From the cell containing the given text, extract its center point as [x, y] coordinate. 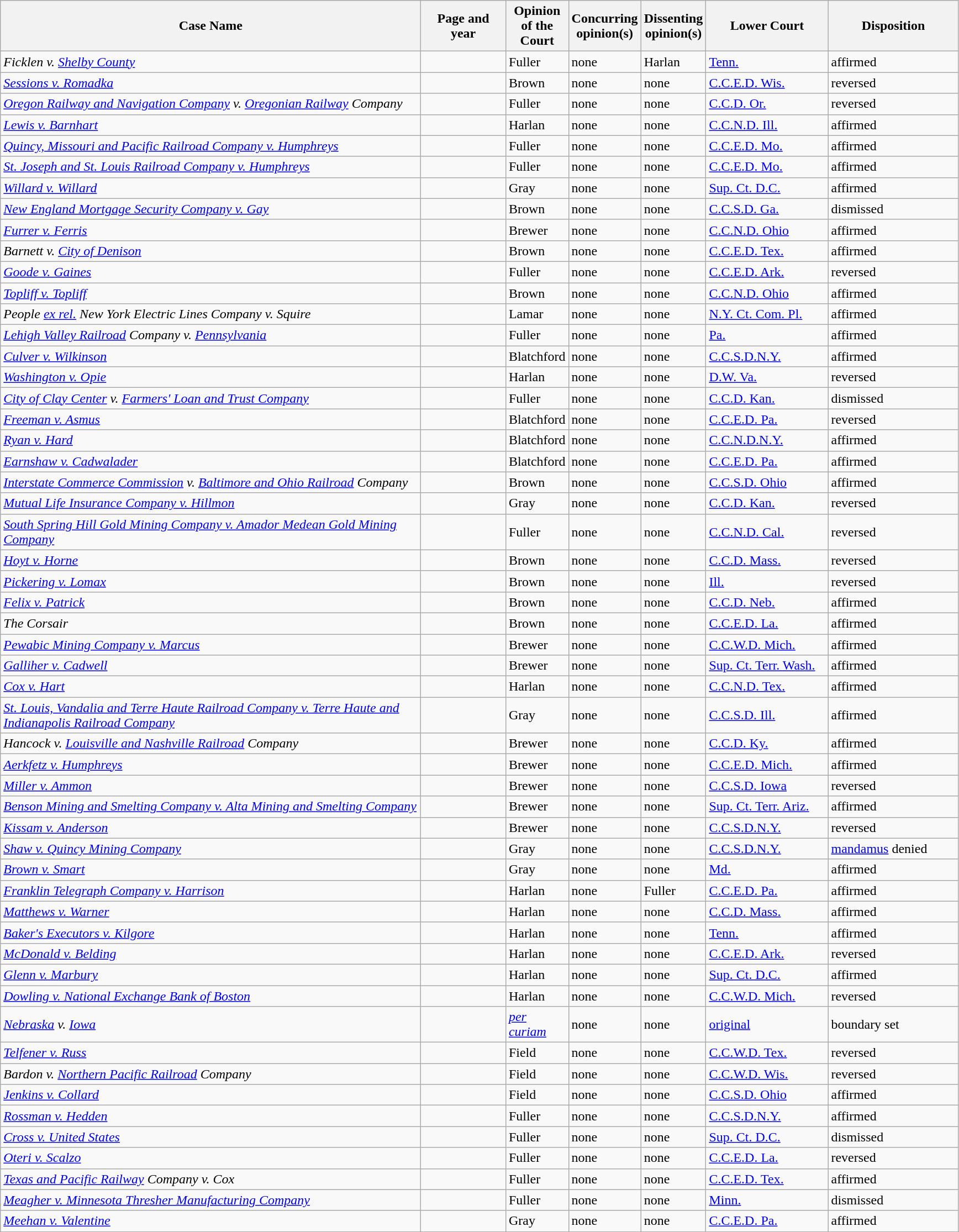
Nebraska v. Iowa [211, 1024]
Meehan v. Valentine [211, 1221]
Culver v. Wilkinson [211, 356]
C.C.D. Or. [767, 104]
C.C.D. Ky. [767, 744]
Franklin Telegraph Company v. Harrison [211, 891]
Barnett v. City of Denison [211, 251]
Quincy, Missouri and Pacific Railroad Company v. Humphreys [211, 146]
Interstate Commerce Commission v. Baltimore and Ohio Railroad Company [211, 482]
C.C.N.D. Ill. [767, 125]
Jenkins v. Collard [211, 1095]
Topliff v. Topliff [211, 293]
Glenn v. Marbury [211, 975]
Felix v. Patrick [211, 602]
per curiam [537, 1024]
N.Y. Ct. Com. Pl. [767, 314]
Goode v. Gaines [211, 272]
Bardon v. Northern Pacific Railroad Company [211, 1074]
Shaw v. Quincy Mining Company [211, 849]
Minn. [767, 1200]
Galliher v. Cadwell [211, 666]
Dissenting opinion(s) [673, 26]
Concurring opinion(s) [604, 26]
Cross v. United States [211, 1137]
Cox v. Hart [211, 687]
Matthews v. Warner [211, 912]
Sup. Ct. Terr. Ariz. [767, 807]
Md. [767, 870]
C.C.N.D. Tex. [767, 687]
Texas and Pacific Railway Company v. Cox [211, 1179]
Lehigh Valley Railroad Company v. Pennsylvania [211, 335]
Oregon Railway and Navigation Company v. Oregonian Railway Company [211, 104]
Case Name [211, 26]
C.C.S.D. Ga. [767, 209]
Willard v. Willard [211, 188]
Sup. Ct. Terr. Wash. [767, 666]
Pickering v. Lomax [211, 581]
boundary set [893, 1024]
Benson Mining and Smelting Company v. Alta Mining and Smelting Company [211, 807]
Miller v. Ammon [211, 786]
Page and year [463, 26]
C.C.W.D. Tex. [767, 1053]
Freeman v. Asmus [211, 419]
South Spring Hill Gold Mining Company v. Amador Medean Gold Mining Company [211, 531]
C.C.N.D. Cal. [767, 531]
Aerkfetz v. Humphreys [211, 765]
mandamus denied [893, 849]
original [767, 1024]
Lamar [537, 314]
Telfener v. Russ [211, 1053]
C.C.S.D. Ill. [767, 715]
C.C.S.D. Iowa [767, 786]
St. Louis, Vandalia and Terre Haute Railroad Company v. Terre Haute and Indianapolis Railroad Company [211, 715]
Ryan v. Hard [211, 440]
Hoyt v. Horne [211, 560]
Baker's Executors v. Kilgore [211, 933]
Lower Court [767, 26]
Washington v. Opie [211, 377]
Kissam v. Anderson [211, 828]
New England Mortgage Security Company v. Gay [211, 209]
Sessions v. Romadka [211, 83]
D.W. Va. [767, 377]
City of Clay Center v. Farmers' Loan and Trust Company [211, 398]
Mutual Life Insurance Company v. Hillmon [211, 503]
The Corsair [211, 623]
Furrer v. Ferris [211, 230]
Disposition [893, 26]
Ill. [767, 581]
Opinion of the Court [537, 26]
C.C.N.D.N.Y. [767, 440]
Dowling v. National Exchange Bank of Boston [211, 996]
C.C.E.D. Mich. [767, 765]
Hancock v. Louisville and Nashville Railroad Company [211, 744]
Pa. [767, 335]
Meagher v. Minnesota Thresher Manufacturing Company [211, 1200]
C.C.E.D. Wis. [767, 83]
Rossman v. Hedden [211, 1116]
Pewabic Mining Company v. Marcus [211, 645]
St. Joseph and St. Louis Railroad Company v. Humphreys [211, 167]
Lewis v. Barnhart [211, 125]
Earnshaw v. Cadwalader [211, 461]
Oteri v. Scalzo [211, 1158]
Brown v. Smart [211, 870]
C.C.D. Neb. [767, 602]
McDonald v. Belding [211, 954]
C.C.W.D. Wis. [767, 1074]
Ficklen v. Shelby County [211, 62]
People ex rel. New York Electric Lines Company v. Squire [211, 314]
